Pinpoint the cell where the given text exists, returning its [X, Y] midpoint coordinate. 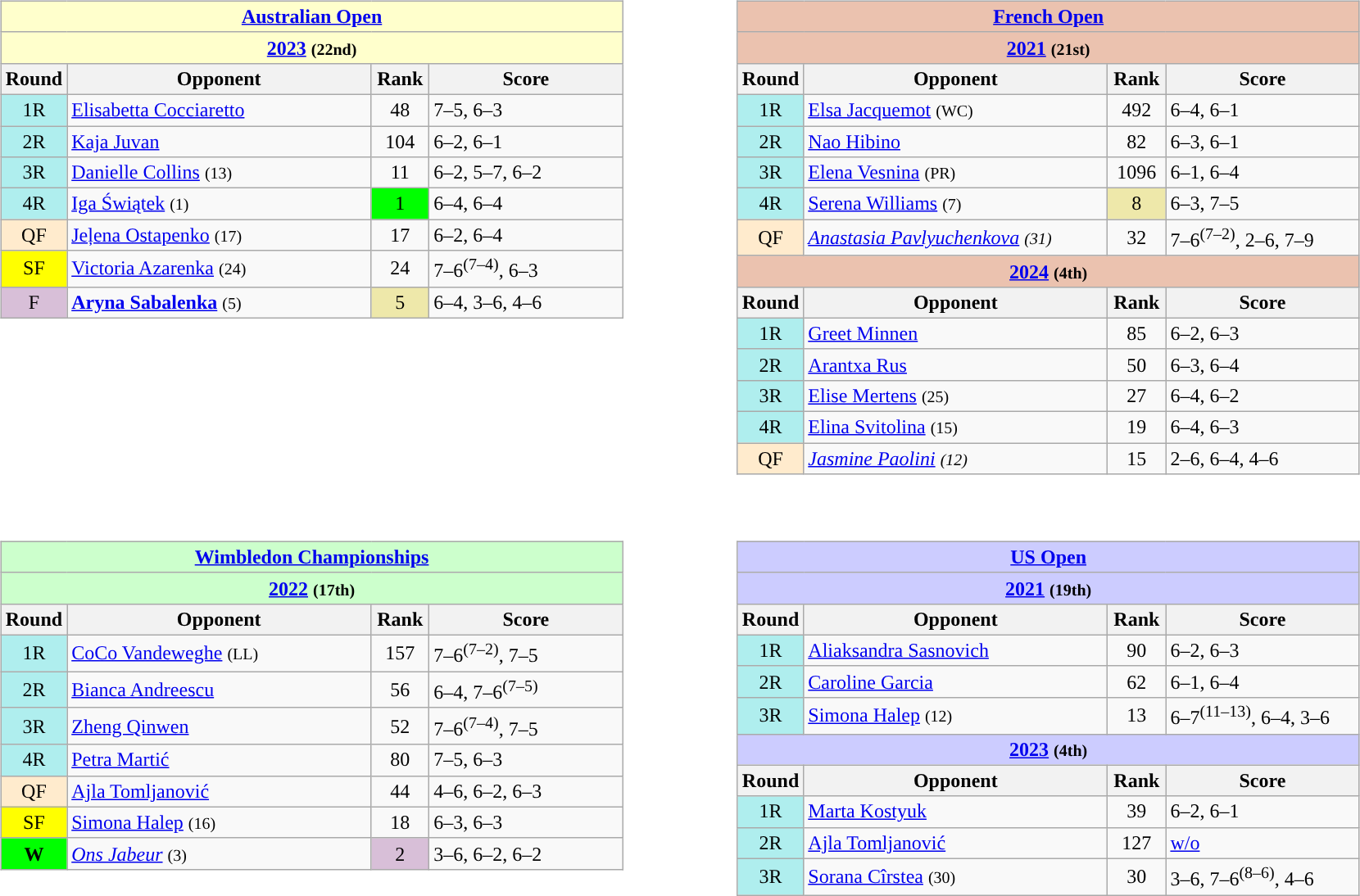
Elsa Jacquemot (WC) [955, 110]
127 [1137, 843]
2–6, 6–4, 4–6 [1263, 459]
Jeļena Ostapenko (17) [220, 235]
62 [1137, 681]
Anastasia Pavlyuchenkova (31) [955, 238]
Wimbledon Championships [311, 557]
18 [400, 822]
1096 [1137, 173]
2023 (4th) [1049, 749]
8 [1137, 204]
Jasmine Paolini (12) [955, 459]
6–4, 6–1 [1263, 110]
32 [1137, 238]
2 [400, 853]
Arantxa Rus [955, 364]
30 [1137, 876]
85 [1137, 333]
15 [1137, 459]
3–6, 7–6(8–6), 4–6 [1263, 876]
Petra Martić [220, 760]
4–6, 6–2, 6–3 [526, 791]
Sorana Cîrstea (30) [955, 876]
W [34, 853]
48 [400, 110]
7–6(7–4), 6–3 [526, 269]
Greet Minnen [955, 333]
6–3, 6–4 [1263, 364]
Simona Halep (16) [220, 822]
11 [400, 173]
6–2, 5–7, 6–2 [526, 173]
Danielle Collins (13) [220, 173]
Australian Open [311, 16]
Caroline Garcia [955, 681]
6–4, 6–3 [1263, 428]
Elise Mertens (25) [955, 396]
5 [400, 302]
492 [1137, 110]
13 [1137, 716]
104 [400, 142]
Kaja Juvan [220, 142]
Iga Świątek (1) [220, 204]
39 [1137, 812]
3–6, 6–2, 6–2 [526, 853]
Zheng Qinwen [220, 726]
50 [1137, 364]
7–6(7–2), 2–6, 7–9 [1263, 238]
2023 (22nd) [311, 48]
Nao Hibino [955, 142]
2021 (21st) [1049, 48]
CoCo Vandeweghe (LL) [220, 654]
Aliaksandra Sasnovich [955, 650]
2022 (17th) [311, 588]
19 [1137, 428]
157 [400, 654]
6–3, 7–5 [1263, 204]
Elisabetta Cocciaretto [220, 110]
6–7(11–13), 6–4, 3–6 [1263, 716]
27 [1137, 396]
Simona Halep (12) [955, 716]
Ons Jabeur (3) [220, 853]
F [34, 302]
56 [400, 690]
6–4, 6–4 [526, 204]
7–6(7–2), 7–5 [526, 654]
Marta Kostyuk [955, 812]
17 [400, 235]
Serena Williams (7) [955, 204]
6–3, 6–1 [1263, 142]
Elina Svitolina (15) [955, 428]
1 [400, 204]
2021 (19th) [1049, 588]
Bianca Andreescu [220, 690]
24 [400, 269]
Victoria Azarenka (24) [220, 269]
80 [400, 760]
6–4, 3–6, 4–6 [526, 302]
6–4, 6–2 [1263, 396]
6–2, 6–4 [526, 235]
French Open [1049, 16]
US Open [1049, 557]
7–6(7–4), 7–5 [526, 726]
Elena Vesnina (PR) [955, 173]
6–4, 7–6(7–5) [526, 690]
w/o [1263, 843]
2024 (4th) [1049, 271]
82 [1137, 142]
52 [400, 726]
Aryna Sabalenka (5) [220, 302]
44 [400, 791]
6–3, 6–3 [526, 822]
90 [1137, 650]
